Return (X, Y) of the center of cell containing provided text 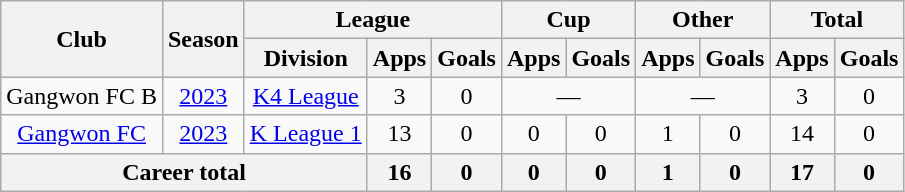
17 (802, 172)
13 (399, 134)
Total (837, 20)
Gangwon FC (82, 134)
Gangwon FC B (82, 96)
Other (703, 20)
14 (802, 134)
Division (306, 58)
K4 League (306, 96)
Career total (184, 172)
Club (82, 39)
Season (203, 39)
K League 1 (306, 134)
Cup (568, 20)
16 (399, 172)
League (372, 20)
